Scan for the cell matching the given text and deliver its (x, y) coordinate at center. 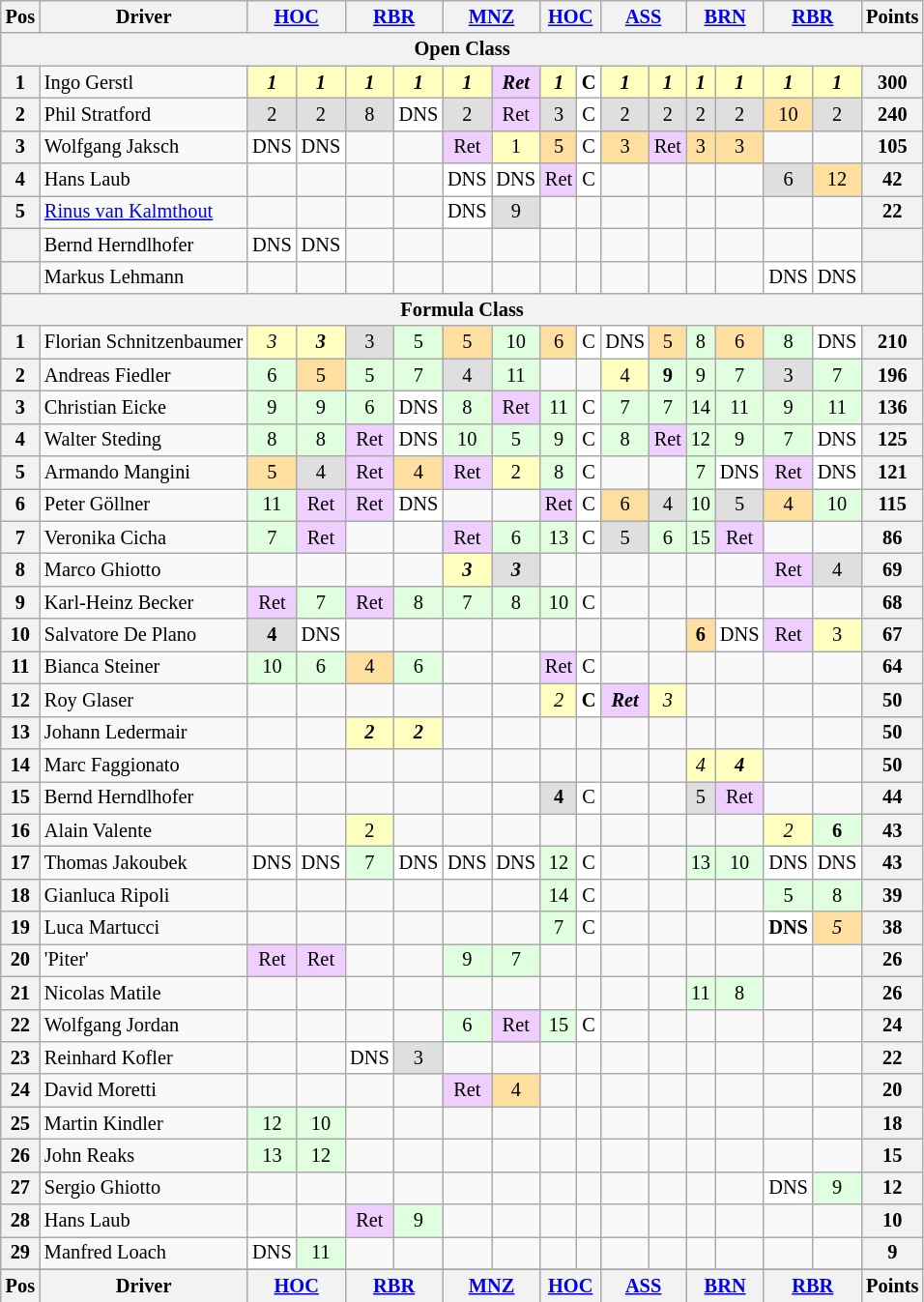
16 (20, 830)
Thomas Jakoubek (143, 862)
68 (892, 602)
Christian Eicke (143, 407)
Roy Glaser (143, 700)
Martin Kindler (143, 1123)
Ingo Gerstl (143, 82)
John Reaks (143, 1155)
David Moretti (143, 1090)
136 (892, 407)
29 (20, 1253)
Wolfgang Jaksch (143, 147)
Sergio Ghiotto (143, 1188)
Manfred Loach (143, 1253)
19 (20, 928)
Andreas Fiedler (143, 375)
210 (892, 342)
25 (20, 1123)
Walter Steding (143, 440)
42 (892, 180)
115 (892, 505)
196 (892, 375)
Armando Mangini (143, 473)
Alain Valente (143, 830)
Johann Ledermair (143, 733)
Salvatore De Plano (143, 635)
67 (892, 635)
300 (892, 82)
Nicolas Matile (143, 993)
Bianca Steiner (143, 667)
28 (20, 1221)
Formula Class (462, 309)
Florian Schnitzenbaumer (143, 342)
Rinus van Kalmthout (143, 212)
Marco Ghiotto (143, 569)
86 (892, 537)
39 (892, 895)
38 (892, 928)
27 (20, 1188)
64 (892, 667)
Marc Faggionato (143, 765)
Reinhard Kofler (143, 1057)
23 (20, 1057)
Luca Martucci (143, 928)
Phil Stratford (143, 114)
125 (892, 440)
Markus Lehmann (143, 277)
'Piter' (143, 960)
Wolfgang Jordan (143, 1026)
Peter Göllner (143, 505)
17 (20, 862)
Gianluca Ripoli (143, 895)
105 (892, 147)
Veronika Cicha (143, 537)
240 (892, 114)
44 (892, 797)
Karl-Heinz Becker (143, 602)
69 (892, 569)
Open Class (462, 49)
121 (892, 473)
21 (20, 993)
